Detect which cell encompasses the target text, then output its (x, y) center coordinate. 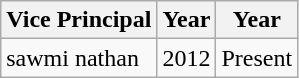
2012 (186, 58)
Vice Principal (79, 20)
Present (257, 58)
sawmi nathan (79, 58)
